Locate the cell with the specified text and output its (X, Y) center coordinate. 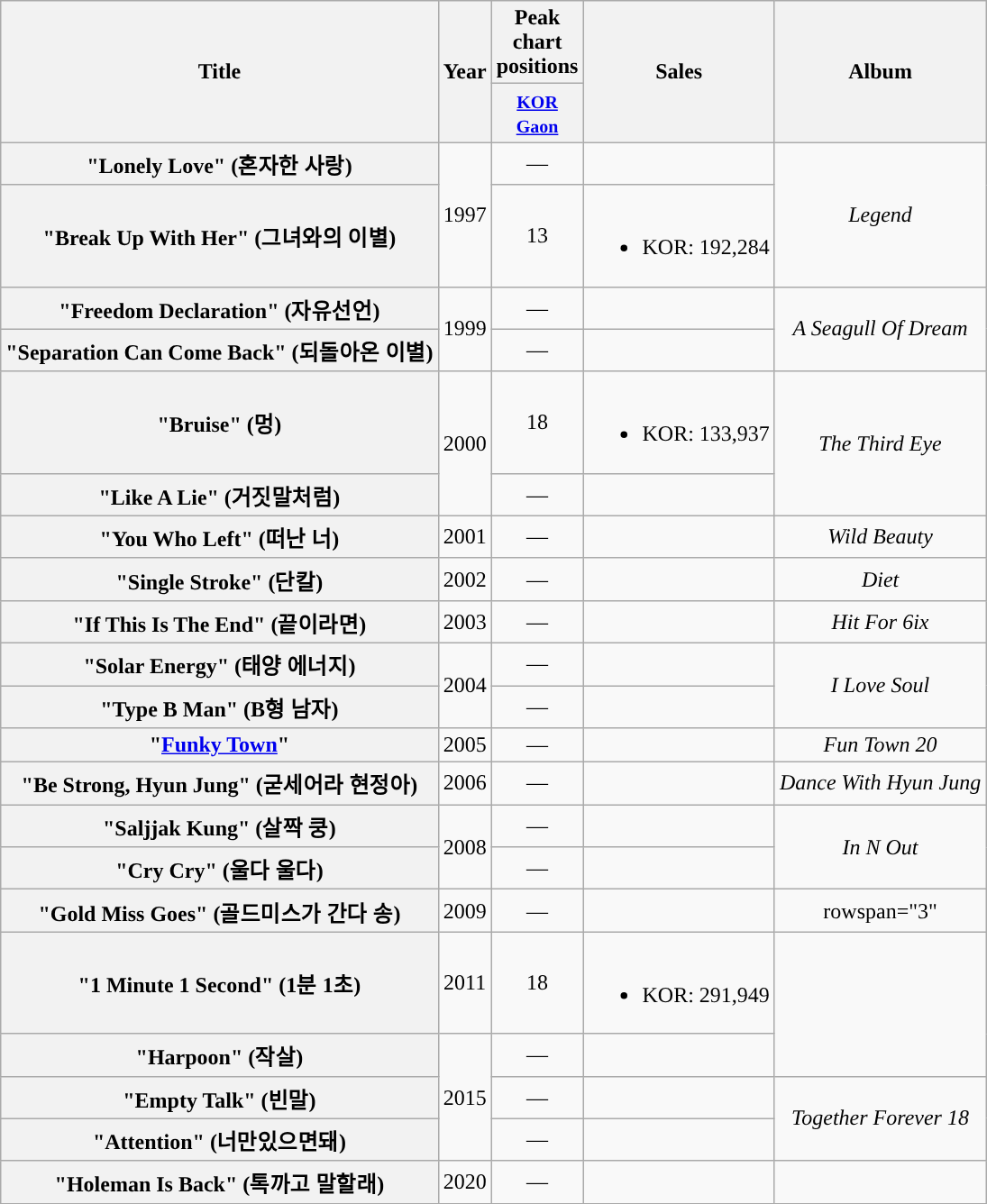
"Be Strong, Hyun Jung" (굳세어라 현정아) (220, 784)
2002 (465, 579)
Legend (880, 214)
2004 (465, 685)
13 (537, 236)
2003 (465, 622)
"If This Is The End" (끝이라면) (220, 622)
"Saljjak Kung" (살짝 쿵) (220, 825)
2009 (465, 910)
2008 (465, 847)
"Harpoon" (작살) (220, 1054)
2011 (465, 982)
"Cry Cry" (울다 울다) (220, 869)
1997 (465, 214)
2006 (465, 784)
Peak chart positions (537, 42)
"Attention" (너만있으면돼) (220, 1139)
KORGaon (537, 114)
The Third Eye (880, 443)
"1 Minute 1 Second" (1분 1초) (220, 982)
2001 (465, 537)
2020 (465, 1182)
"Funky Town" (220, 745)
Title (220, 72)
"Gold Miss Goes" (골드미스가 간다 송) (220, 910)
"Lonely Love" (혼자한 사랑) (220, 164)
"Empty Talk" (빈말) (220, 1098)
Together Forever 18 (880, 1118)
"Bruise" (멍) (220, 422)
1999 (465, 329)
KOR: 192,284 (679, 236)
Diet (880, 579)
KOR: 133,937 (679, 422)
Wild Beauty (880, 537)
Album (880, 72)
I Love Soul (880, 685)
Hit For 6ix (880, 622)
"Freedom Declaration" (자유선언) (220, 308)
Dance With Hyun Jung (880, 784)
A Seagull Of Dream (880, 329)
"Type B Man" (B형 남자) (220, 707)
2000 (465, 443)
Sales (679, 72)
"Single Stroke" (단칼) (220, 579)
"Solar Energy" (태양 에너지) (220, 663)
"Break Up With Her" (그녀와의 이별) (220, 236)
In N Out (880, 847)
Year (465, 72)
rowspan="3" (880, 910)
"You Who Left" (떠난 너) (220, 537)
Fun Town 20 (880, 745)
2005 (465, 745)
KOR: 291,949 (679, 982)
"Holeman Is Back" (톡까고 말할래) (220, 1182)
"Separation Can Come Back" (되돌아온 이별) (220, 350)
"Like A Lie" (거짓말처럼) (220, 494)
2015 (465, 1098)
